Locate the cell with the specified text and output its [x, y] center coordinate. 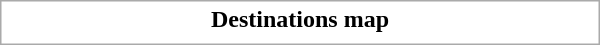
Destinations map [300, 19]
